Determine the (X, Y) coordinate at the center of the cell enclosing the given text.  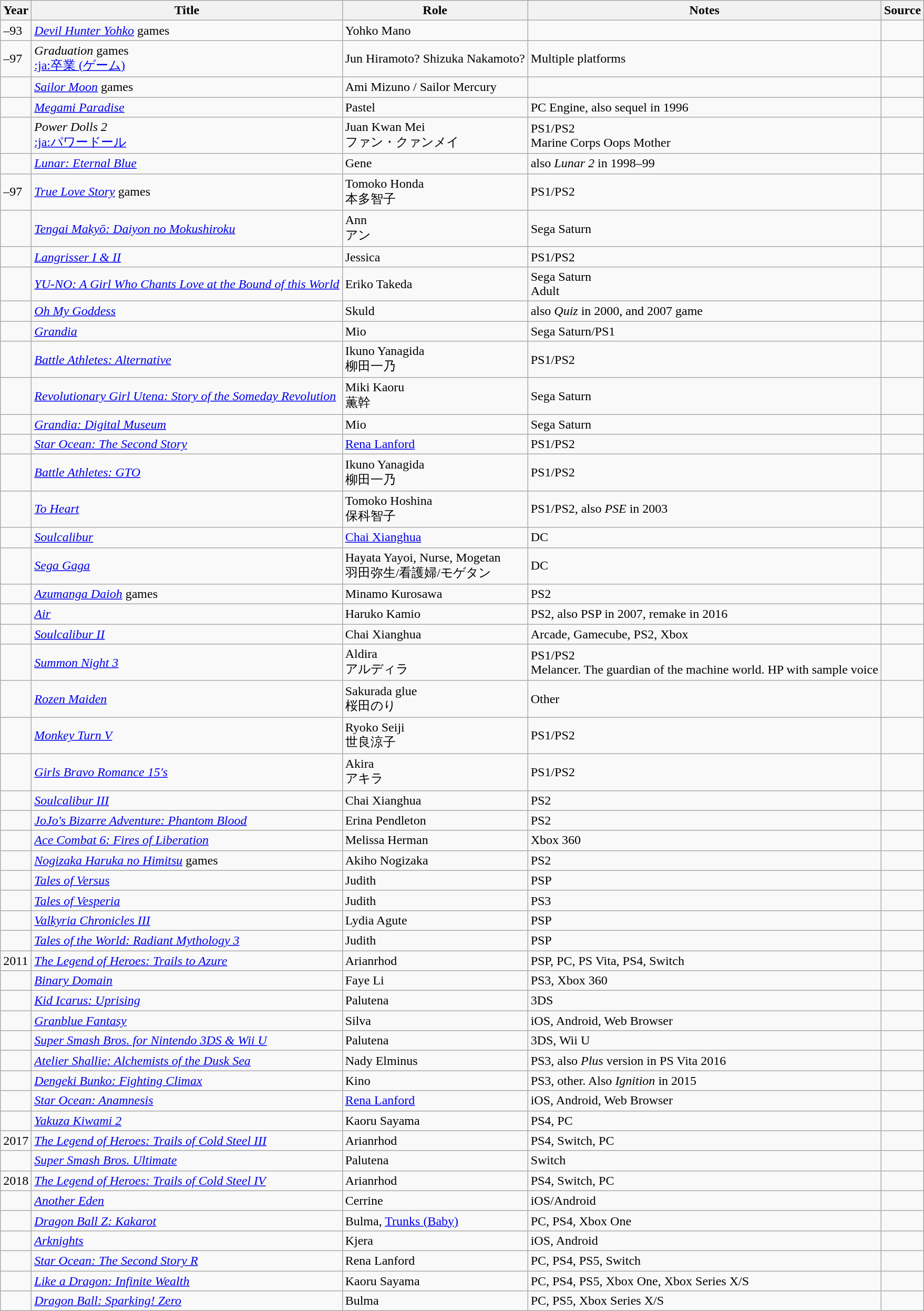
Tengai Makyō: Daiyon no Mokushiroku (187, 229)
The Legend of Heroes: Trails of Cold Steel III (187, 1141)
Ryoko Seiji世良涼子 (435, 736)
Soulcalibur (187, 537)
Sailor Moon games (187, 87)
Yakuza Kiwami 2 (187, 1121)
Faye Li (435, 981)
Lydia Agute (435, 920)
Bulma, Trunks (Baby) (435, 1221)
Tomoko Hoshina保科智子 (435, 509)
Annアン (435, 229)
Nady Elminus (435, 1061)
Akiho Nogizaka (435, 860)
Revolutionary Girl Utena: Story of the Someday Revolution (187, 396)
Gene (435, 164)
Dragon Ball Z: Kakarot (187, 1221)
Xbox 360 (704, 840)
JoJo's Bizarre Adventure: Phantom Blood (187, 820)
Tales of Versus (187, 880)
Notes (704, 11)
YU-NO: A Girl Who Chants Love at the Bound of this World (187, 284)
Oh My Goddess (187, 311)
Arcade, Gamecube, PS2, Xbox (704, 634)
Granblue Fantasy (187, 1021)
The Legend of Heroes: Trails to Azure (187, 961)
Another Eden (187, 1201)
Star Ocean: The Second Story R (187, 1261)
Soulcalibur III (187, 800)
Rozen Maiden (187, 699)
PS1/PS2Melancer. The guardian of the machine world. HP with sample voice (704, 663)
Multiple platforms (704, 59)
Monkey Turn V (187, 736)
Girls Bravo Romance 15's (187, 772)
True Love Story games (187, 192)
Arknights (187, 1241)
Dragon Ball: Sparking! Zero (187, 1301)
PC Engine, also sequel in 1996 (704, 107)
Battle Athletes: Alternative (187, 360)
PC, PS4, Xbox One (704, 1221)
Grandia: Digital Museum (187, 424)
To Heart (187, 509)
Jessica (435, 257)
Azumanga Daioh games (187, 594)
PS1/PS2Marine Corps Oops Mother (704, 136)
PC, PS5, Xbox Series X/S (704, 1301)
Role (435, 11)
PS3, Xbox 360 (704, 981)
PS1/PS2, also PSE in 2003 (704, 509)
2017 (16, 1141)
The Legend of Heroes: Trails of Cold Steel IV (187, 1181)
Kjera (435, 1241)
Other (704, 699)
Juan Kwan Meiファン・クァンメイ (435, 136)
Super Smash Bros. Ultimate (187, 1161)
PS4, PC (704, 1121)
Sakurada glue桜田のり (435, 699)
Super Smash Bros. for Nintendo 3DS & Wii U (187, 1041)
Star Ocean: Anamnesis (187, 1101)
–93 (16, 31)
PS3, other. Also Ignition in 2015 (704, 1081)
Kid Icarus: Uprising (187, 1001)
Langrisser I & II (187, 257)
Lunar: Eternal Blue (187, 164)
Erina Pendleton (435, 820)
PS2, also PSP in 2007, remake in 2016 (704, 614)
Atelier Shallie: Alchemists of the Dusk Sea (187, 1061)
Star Ocean: The Second Story (187, 444)
Aldiraアルディラ (435, 663)
Miki Kaoru 薫幹 (435, 396)
Nogizaka Haruka no Himitsu games (187, 860)
PS3, also Plus version in PS Vita 2016 (704, 1061)
Binary Domain (187, 981)
Graduation games:ja:卒業 (ゲーム) (187, 59)
Akiraアキラ (435, 772)
PSP, PC, PS Vita, PS4, Switch (704, 961)
2011 (16, 961)
also Quiz in 2000, and 2007 game (704, 311)
Tales of Vesperia (187, 900)
Valkyria Chronicles III (187, 920)
Melissa Herman (435, 840)
Megami Paradise (187, 107)
Ace Combat 6: Fires of Liberation (187, 840)
Air (187, 614)
Hayata Yayoi, Nurse, Mogetan羽田弥生/看護婦/モゲタン (435, 566)
Power Dolls 2:ja:パワードール (187, 136)
Battle Athletes: GTO (187, 473)
Title (187, 11)
PC, PS4, PS5, Switch (704, 1261)
iOS, Android (704, 1241)
Switch (704, 1161)
Soulcalibur II (187, 634)
also Lunar 2 in 1998–99 (704, 164)
Yohko Mano (435, 31)
Sega Saturn/PS1 (704, 331)
Cerrine (435, 1201)
Pastel (435, 107)
Ami Mizuno / Sailor Mercury (435, 87)
Skuld (435, 311)
PC, PS4, PS5, Xbox One, Xbox Series X/S (704, 1280)
Tomoko Honda本多智子 (435, 192)
Haruko Kamio (435, 614)
Silva (435, 1021)
Summon Night 3 (187, 663)
3DS (704, 1001)
Sega SaturnAdult (704, 284)
Minamo Kurosawa (435, 594)
Sega Gaga (187, 566)
Grandia (187, 331)
PS3 (704, 900)
Dengeki Bunko: Fighting Climax (187, 1081)
3DS, Wii U (704, 1041)
Eriko Takeda (435, 284)
Bulma (435, 1301)
Year (16, 11)
Like a Dragon: Infinite Wealth (187, 1280)
2018 (16, 1181)
Devil Hunter Yohko games (187, 31)
Jun Hiramoto? Shizuka Nakamoto? (435, 59)
Tales of the World: Radiant Mythology 3 (187, 940)
Source (902, 11)
Kino (435, 1081)
iOS/Android (704, 1201)
